Pinpoint the cell where the given text exists, returning its [X, Y] midpoint coordinate. 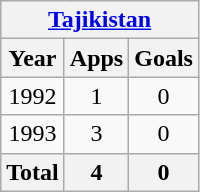
4 [96, 172]
Year [33, 58]
Total [33, 172]
Apps [96, 58]
1 [96, 96]
Tajikistan [100, 20]
3 [96, 134]
1992 [33, 96]
Goals [164, 58]
1993 [33, 134]
